Search for the cell housing the specified text and yield its (X, Y) center coordinate. 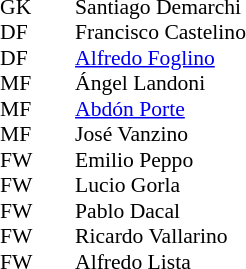
Francisco Castelino (160, 33)
Alfredo Foglino (160, 58)
Pablo Dacal (160, 211)
Ángel Landoni (160, 83)
Emilio Peppo (160, 160)
Abdón Porte (160, 109)
José Vanzino (160, 135)
Lucio Gorla (160, 185)
Ricardo Vallarino (160, 237)
